Determine the (x, y) coordinate at the center of the cell enclosing the given text.  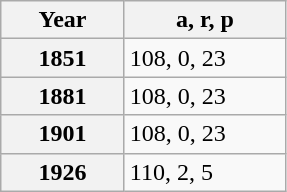
1926 (63, 172)
1851 (63, 58)
1901 (63, 134)
110, 2, 5 (204, 172)
1881 (63, 96)
Year (63, 20)
a, r, p (204, 20)
